Provide the (x, y) coordinate of the cell's center where the given text is located.  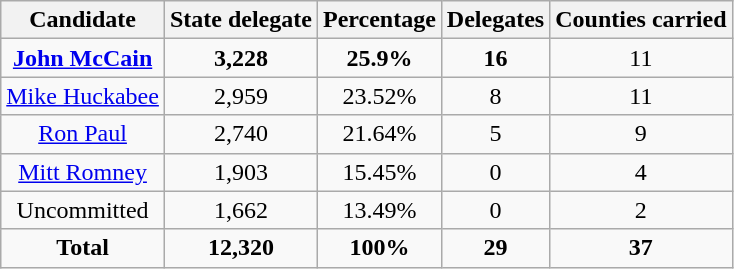
100% (379, 248)
5 (495, 134)
John McCain (83, 58)
Counties carried (641, 20)
9 (641, 134)
23.52% (379, 96)
2,959 (240, 96)
8 (495, 96)
15.45% (379, 172)
1,903 (240, 172)
21.64% (379, 134)
2,740 (240, 134)
Mitt Romney (83, 172)
Total (83, 248)
Mike Huckabee (83, 96)
State delegate (240, 20)
Delegates (495, 20)
3,228 (240, 58)
16 (495, 58)
Candidate (83, 20)
37 (641, 248)
4 (641, 172)
25.9% (379, 58)
13.49% (379, 210)
Uncommitted (83, 210)
1,662 (240, 210)
29 (495, 248)
Ron Paul (83, 134)
Percentage (379, 20)
2 (641, 210)
12,320 (240, 248)
